Pinpoint the cell where the given text exists, returning its (X, Y) midpoint coordinate. 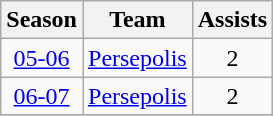
Season (42, 20)
05-06 (42, 58)
Assists (232, 20)
Team (137, 20)
06-07 (42, 96)
